Identify which cell holds the provided text, then report its [X, Y] central coordinate. 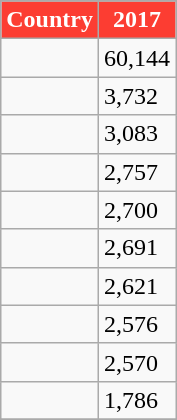
2,576 [136, 324]
1,786 [136, 400]
2,621 [136, 286]
2,570 [136, 362]
2,691 [136, 248]
Country [50, 20]
2017 [136, 20]
3,083 [136, 134]
3,732 [136, 96]
2,700 [136, 210]
2,757 [136, 172]
60,144 [136, 58]
